Extract the [X, Y] coordinate from the center of the cell holding the provided text.  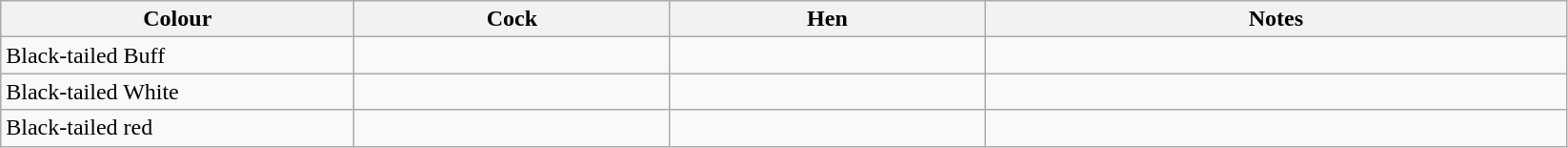
Colour [177, 19]
Cock [513, 19]
Hen [827, 19]
Notes [1277, 19]
Black-tailed White [177, 92]
Black-tailed red [177, 128]
Black-tailed Buff [177, 55]
